Locate the cell with the specified text and output its (X, Y) center coordinate. 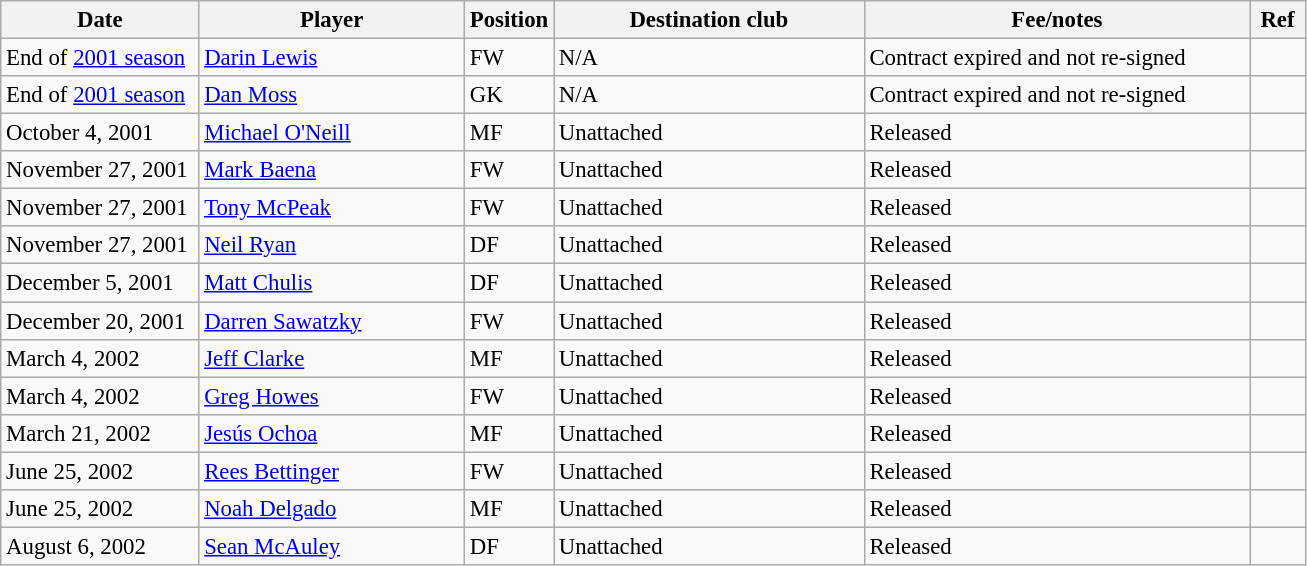
Dan Moss (332, 95)
Neil Ryan (332, 245)
Position (508, 20)
Michael O'Neill (332, 133)
Rees Bettinger (332, 471)
GK (508, 95)
Tony McPeak (332, 208)
Date (100, 20)
Ref (1278, 20)
October 4, 2001 (100, 133)
Mark Baena (332, 170)
Darin Lewis (332, 58)
Player (332, 20)
Destination club (710, 20)
December 20, 2001 (100, 321)
August 6, 2002 (100, 546)
Matt Chulis (332, 283)
December 5, 2001 (100, 283)
Fee/notes (1057, 20)
Noah Delgado (332, 509)
Jeff Clarke (332, 358)
Greg Howes (332, 396)
Sean McAuley (332, 546)
March 21, 2002 (100, 433)
Jesús Ochoa (332, 433)
Darren Sawatzky (332, 321)
